Search for the cell housing the specified text and yield its (X, Y) center coordinate. 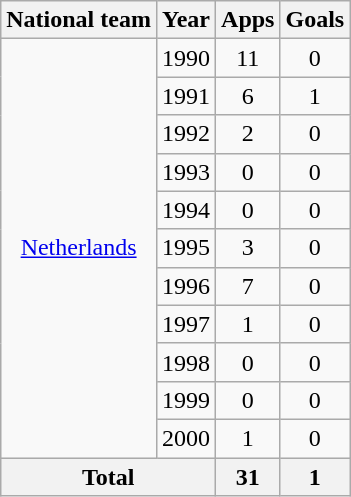
1990 (186, 58)
1994 (186, 210)
National team (79, 20)
1998 (186, 362)
7 (248, 286)
31 (248, 477)
1992 (186, 134)
1993 (186, 172)
2 (248, 134)
1995 (186, 248)
1997 (186, 324)
Goals (315, 20)
3 (248, 248)
2000 (186, 438)
11 (248, 58)
Year (186, 20)
6 (248, 96)
1999 (186, 400)
Netherlands (79, 248)
1996 (186, 286)
Total (108, 477)
1991 (186, 96)
Apps (248, 20)
